Provide the [x, y] coordinate of the cell's center where the given text is located.  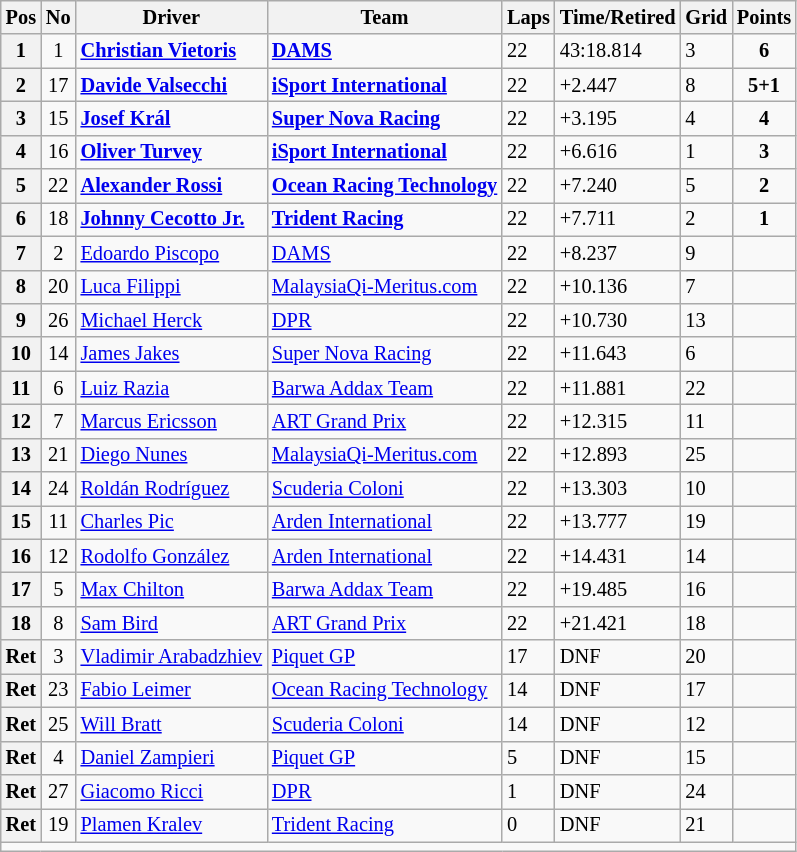
Luca Filippi [172, 287]
Daniel Zampieri [172, 758]
Team [384, 17]
Vladimir Arabadzhiev [172, 657]
43:18.814 [618, 51]
Josef Král [172, 118]
Plamen Kralev [172, 825]
+12.893 [618, 455]
Rodolfo González [172, 556]
Alexander Rossi [172, 186]
Michael Herck [172, 320]
23 [58, 690]
+8.237 [618, 253]
Time/Retired [618, 17]
Giacomo Ricci [172, 791]
Fabio Leimer [172, 690]
+13.303 [618, 489]
+11.643 [618, 354]
Pos [21, 17]
26 [58, 320]
Roldán Rodríguez [172, 489]
+11.881 [618, 388]
Will Bratt [172, 724]
Grid [706, 17]
No [58, 17]
Charles Pic [172, 522]
+7.240 [618, 186]
Driver [172, 17]
+10.730 [618, 320]
+10.136 [618, 287]
+2.447 [618, 85]
27 [58, 791]
Sam Bird [172, 623]
+13.777 [618, 522]
+21.421 [618, 623]
James Jakes [172, 354]
+19.485 [618, 589]
Oliver Turvey [172, 152]
+3.195 [618, 118]
+6.616 [618, 152]
+7.711 [618, 219]
Diego Nunes [172, 455]
+14.431 [618, 556]
Christian Vietoris [172, 51]
Laps [528, 17]
Points [764, 17]
Marcus Ericsson [172, 421]
Edoardo Piscopo [172, 253]
Luiz Razia [172, 388]
+12.315 [618, 421]
Davide Valsecchi [172, 85]
5+1 [764, 85]
Johnny Cecotto Jr. [172, 219]
0 [528, 825]
Max Chilton [172, 589]
